Search for the cell housing the specified text and yield its (x, y) center coordinate. 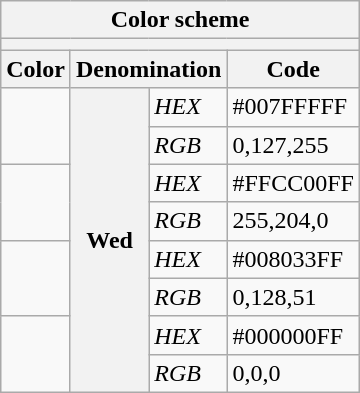
Wed (109, 240)
#008033FF (293, 259)
0,0,0 (293, 373)
0,127,255 (293, 145)
Color (36, 69)
#007FFFFF (293, 107)
Code (293, 69)
255,204,0 (293, 221)
Denomination (148, 69)
Color scheme (180, 20)
0,128,51 (293, 297)
#000000FF (293, 335)
#FFCC00FF (293, 183)
